Pinpoint the cell where the given text exists, returning its (X, Y) midpoint coordinate. 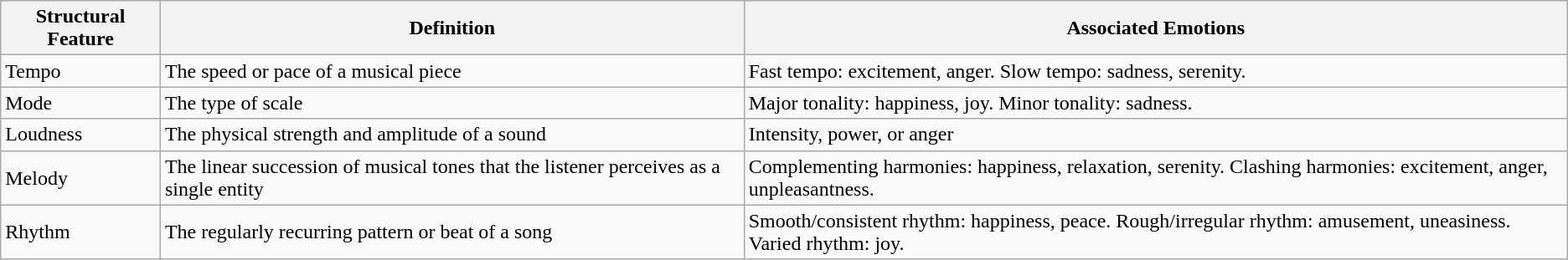
The type of scale (452, 103)
Smooth/consistent rhythm: happiness, peace. Rough/irregular rhythm: amusement, uneasiness. Varied rhythm: joy. (1156, 232)
The regularly recurring pattern or beat of a song (452, 232)
The physical strength and amplitude of a sound (452, 135)
Definition (452, 28)
Tempo (80, 71)
Loudness (80, 135)
Fast tempo: excitement, anger. Slow tempo: sadness, serenity. (1156, 71)
Structural Feature (80, 28)
Associated Emotions (1156, 28)
The speed or pace of a musical piece (452, 71)
Intensity, power, or anger (1156, 135)
Complementing harmonies: happiness, relaxation, serenity. Clashing harmonies: excitement, anger, unpleasantness. (1156, 177)
Mode (80, 103)
The linear succession of musical tones that the listener perceives as a single entity (452, 177)
Major tonality: happiness, joy. Minor tonality: sadness. (1156, 103)
Melody (80, 177)
Rhythm (80, 232)
